Find where the given text appears and provide that cell's center as (x, y) coordinate. 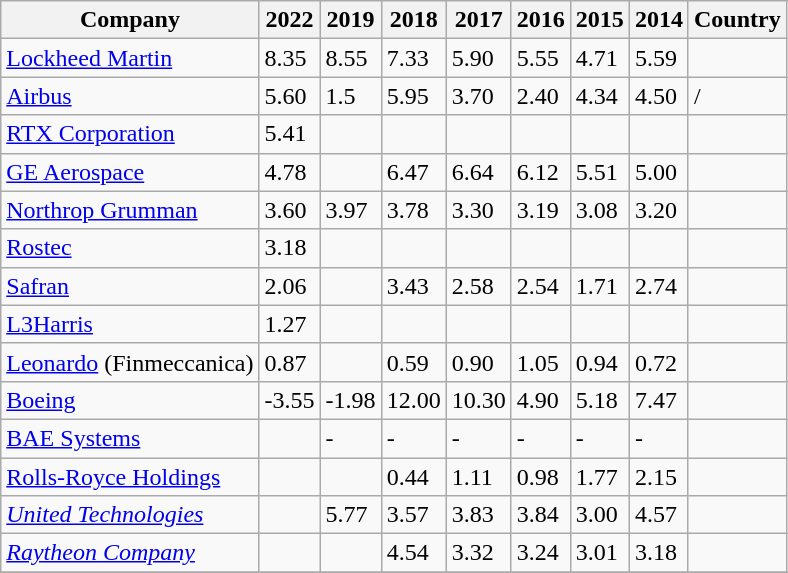
3.70 (478, 96)
4.50 (658, 96)
Company (130, 20)
3.84 (540, 515)
7.47 (658, 400)
2018 (414, 20)
5.95 (414, 96)
3.32 (478, 553)
-3.55 (290, 400)
0.94 (600, 362)
5.18 (600, 400)
3.20 (658, 210)
Rostec (130, 248)
3.97 (350, 210)
4.78 (290, 172)
2.74 (658, 286)
5.90 (478, 58)
RTX Corporation (130, 134)
2.40 (540, 96)
6.12 (540, 172)
3.08 (600, 210)
Boeing (130, 400)
6.64 (478, 172)
2019 (350, 20)
-1.98 (350, 400)
1.11 (478, 477)
2014 (658, 20)
2016 (540, 20)
1.05 (540, 362)
3.00 (600, 515)
8.55 (350, 58)
3.78 (414, 210)
3.83 (478, 515)
3.57 (414, 515)
Lockheed Martin (130, 58)
United Technologies (130, 515)
1.71 (600, 286)
5.77 (350, 515)
4.34 (600, 96)
Country (737, 20)
1.27 (290, 324)
Rolls-Royce Holdings (130, 477)
0.59 (414, 362)
5.55 (540, 58)
2.54 (540, 286)
0.72 (658, 362)
2015 (600, 20)
5.41 (290, 134)
7.33 (414, 58)
Raytheon Company (130, 553)
10.30 (478, 400)
4.57 (658, 515)
GE Aerospace (130, 172)
0.87 (290, 362)
3.43 (414, 286)
Northrop Grumman (130, 210)
5.51 (600, 172)
3.30 (478, 210)
4.90 (540, 400)
12.00 (414, 400)
L3Harris (130, 324)
1.5 (350, 96)
/ (737, 96)
2.58 (478, 286)
2017 (478, 20)
2.15 (658, 477)
5.59 (658, 58)
1.77 (600, 477)
0.98 (540, 477)
4.71 (600, 58)
6.47 (414, 172)
5.00 (658, 172)
0.44 (414, 477)
BAE Systems (130, 438)
Airbus (130, 96)
5.60 (290, 96)
3.01 (600, 553)
2022 (290, 20)
Leonardo (Finmeccanica) (130, 362)
8.35 (290, 58)
3.60 (290, 210)
4.54 (414, 553)
3.24 (540, 553)
0.90 (478, 362)
2.06 (290, 286)
3.19 (540, 210)
Safran (130, 286)
